Scan for the cell matching the given text and deliver its (x, y) coordinate at center. 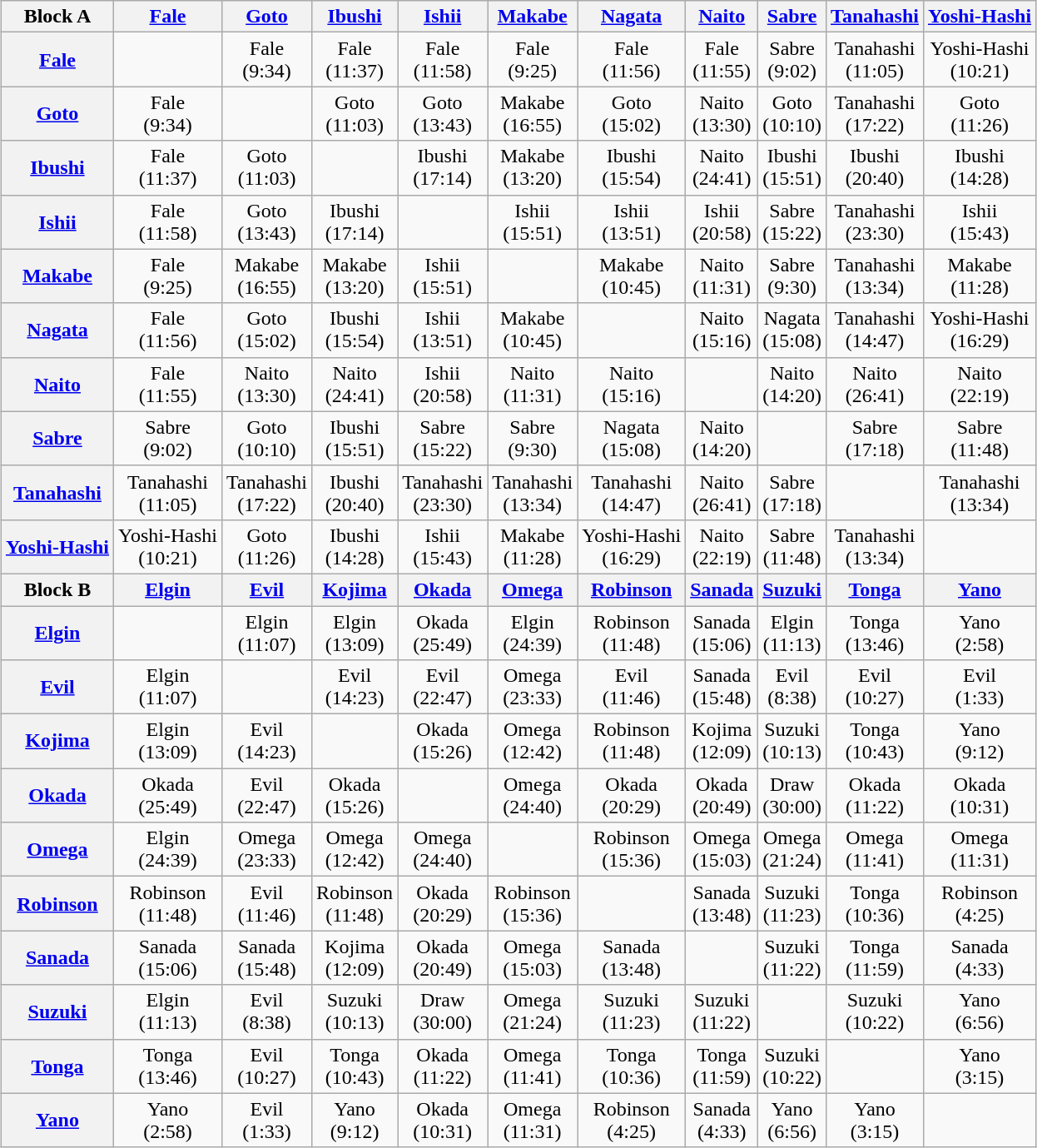
Block A (57, 17)
Block B (57, 589)
